Capture the cell that displays the provided text and extract its [X, Y] central coordinate. 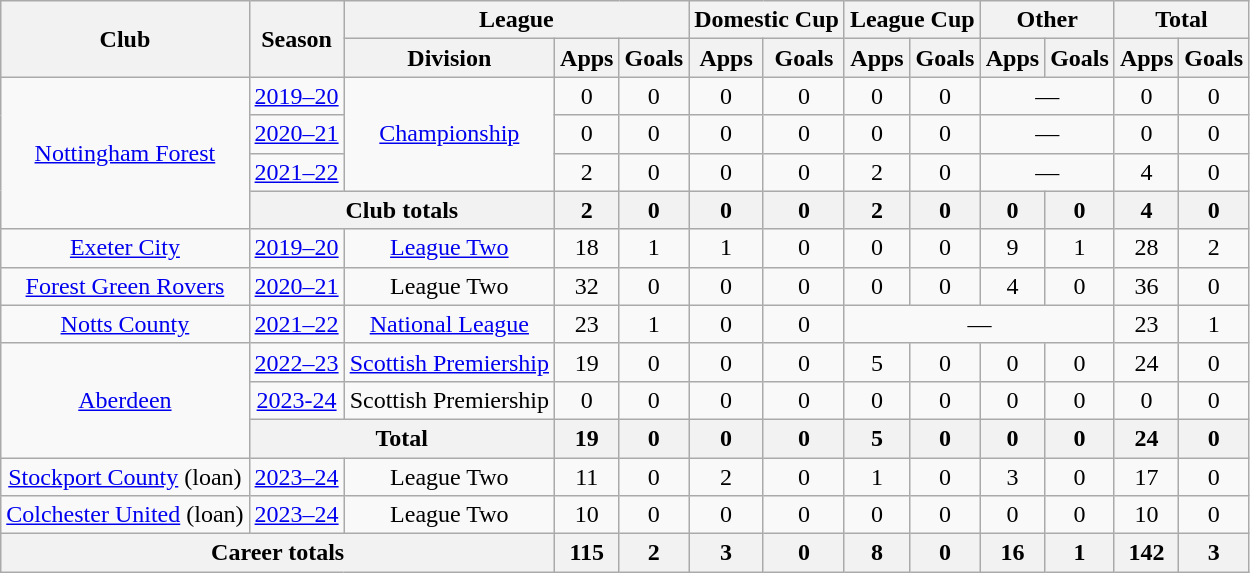
36 [1146, 286]
32 [587, 286]
Stockport County (loan) [125, 477]
28 [1146, 248]
Championship [449, 134]
Division [449, 58]
115 [587, 553]
16 [1012, 553]
142 [1146, 553]
Domestic Cup [767, 20]
Other [1047, 20]
Career totals [278, 553]
8 [876, 553]
2023-24 [296, 400]
Aberdeen [125, 400]
9 [1012, 248]
Notts County [125, 324]
2022–23 [296, 362]
Exeter City [125, 248]
Colchester United (loan) [125, 515]
League [516, 20]
Club [125, 39]
11 [587, 477]
League Cup [912, 20]
18 [587, 248]
Nottingham Forest [125, 153]
Season [296, 39]
Club totals [402, 210]
17 [1146, 477]
Forest Green Rovers [125, 286]
National League [449, 324]
